Scan for the cell matching the given text and deliver its (X, Y) coordinate at center. 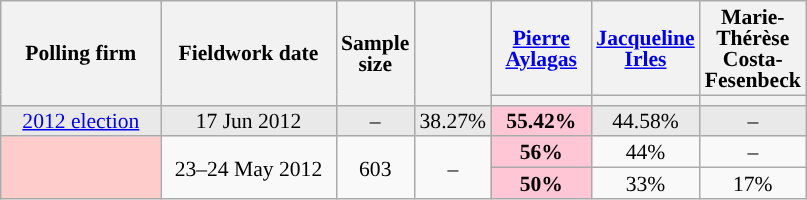
Fieldwork date (248, 53)
17% (753, 184)
56% (541, 152)
44.58% (645, 120)
55.42% (541, 120)
50% (541, 184)
33% (645, 184)
Marie-Thérèse Costa-Fesenbeck (753, 48)
Polling firm (81, 53)
Pierre Aylagas (541, 48)
603 (375, 168)
17 Jun 2012 (248, 120)
Samplesize (375, 53)
44% (645, 152)
38.27% (452, 120)
Jacqueline Irles (645, 48)
2012 election (81, 120)
23–24 May 2012 (248, 168)
